Scan for the cell matching the given text and deliver its [X, Y] coordinate at center. 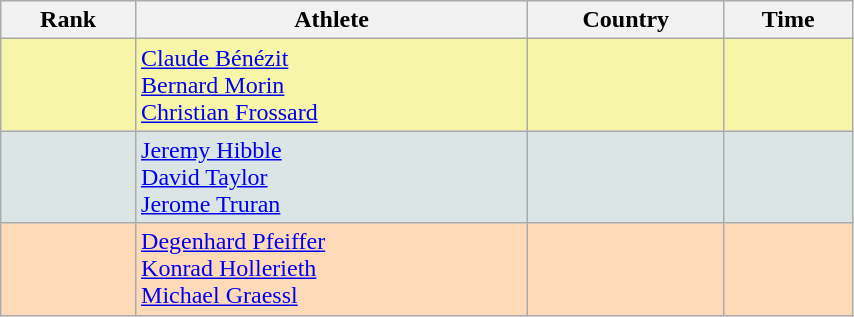
Claude BénézitBernard MorinChristian Frossard [332, 85]
Athlete [332, 20]
Rank [68, 20]
Degenhard PfeifferKonrad HolleriethMichael Graessl [332, 269]
Jeremy HibbleDavid TaylorJerome Truran [332, 177]
Country [626, 20]
Time [788, 20]
